Identify which cell holds the provided text, then report its [X, Y] central coordinate. 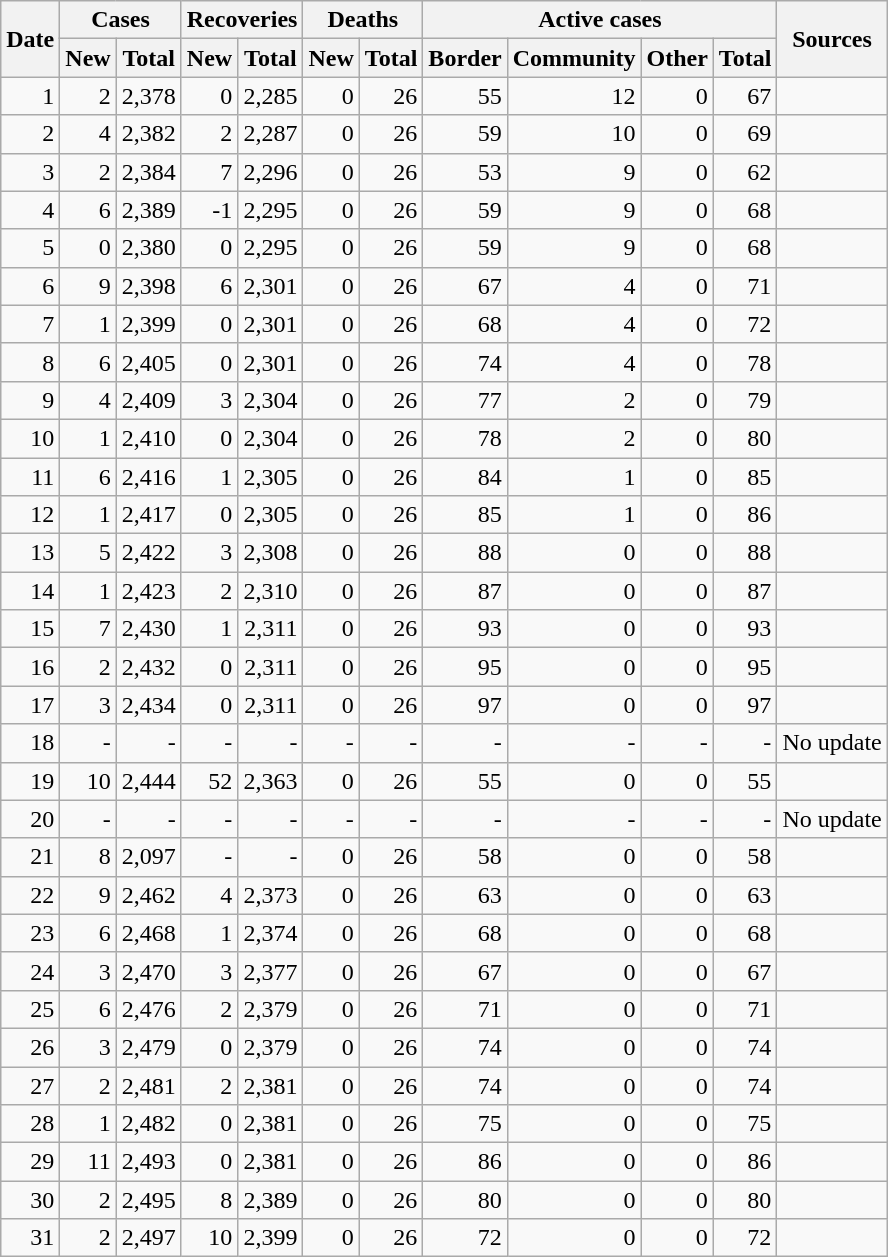
2,497 [148, 1238]
Active cases [600, 20]
2,479 [148, 1047]
62 [745, 172]
53 [465, 172]
2,405 [148, 362]
52 [209, 781]
2,097 [148, 857]
2,373 [270, 895]
2,422 [148, 553]
Community [574, 58]
2,432 [148, 667]
13 [30, 553]
Deaths [363, 20]
84 [465, 477]
16 [30, 667]
2,423 [148, 591]
23 [30, 933]
2,476 [148, 1009]
29 [30, 1162]
2,363 [270, 781]
Date [30, 39]
15 [30, 629]
30 [30, 1200]
2,377 [270, 971]
2,374 [270, 933]
2,398 [148, 286]
21 [30, 857]
27 [30, 1085]
79 [745, 400]
2,434 [148, 705]
2,493 [148, 1162]
2,310 [270, 591]
2,462 [148, 895]
2,285 [270, 96]
-1 [209, 210]
19 [30, 781]
2,417 [148, 515]
24 [30, 971]
18 [30, 743]
17 [30, 705]
2,296 [270, 172]
2,416 [148, 477]
Sources [832, 39]
2,481 [148, 1085]
2,495 [148, 1200]
14 [30, 591]
2,410 [148, 438]
2,384 [148, 172]
77 [465, 400]
Cases [120, 20]
2,470 [148, 971]
2,382 [148, 134]
31 [30, 1238]
2,409 [148, 400]
2,378 [148, 96]
Other [677, 58]
2,380 [148, 248]
28 [30, 1124]
20 [30, 819]
69 [745, 134]
Recoveries [242, 20]
2,482 [148, 1124]
2,430 [148, 629]
22 [30, 895]
Border [465, 58]
2,308 [270, 553]
2,468 [148, 933]
25 [30, 1009]
2,287 [270, 134]
2,444 [148, 781]
